Search for the cell housing the specified text and yield its (X, Y) center coordinate. 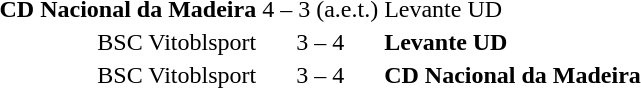
3 – 4 (320, 42)
